Return the [x, y] coordinate for the center point of the cell that contains the specified text.  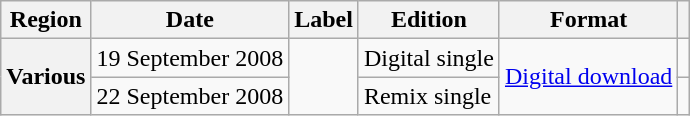
Various [46, 77]
Label [324, 20]
Date [190, 20]
Region [46, 20]
22 September 2008 [190, 96]
19 September 2008 [190, 58]
Remix single [428, 96]
Format [588, 20]
Edition [428, 20]
Digital download [588, 77]
Digital single [428, 58]
